Return the [X, Y] coordinate for the center point of the cell that contains the specified text.  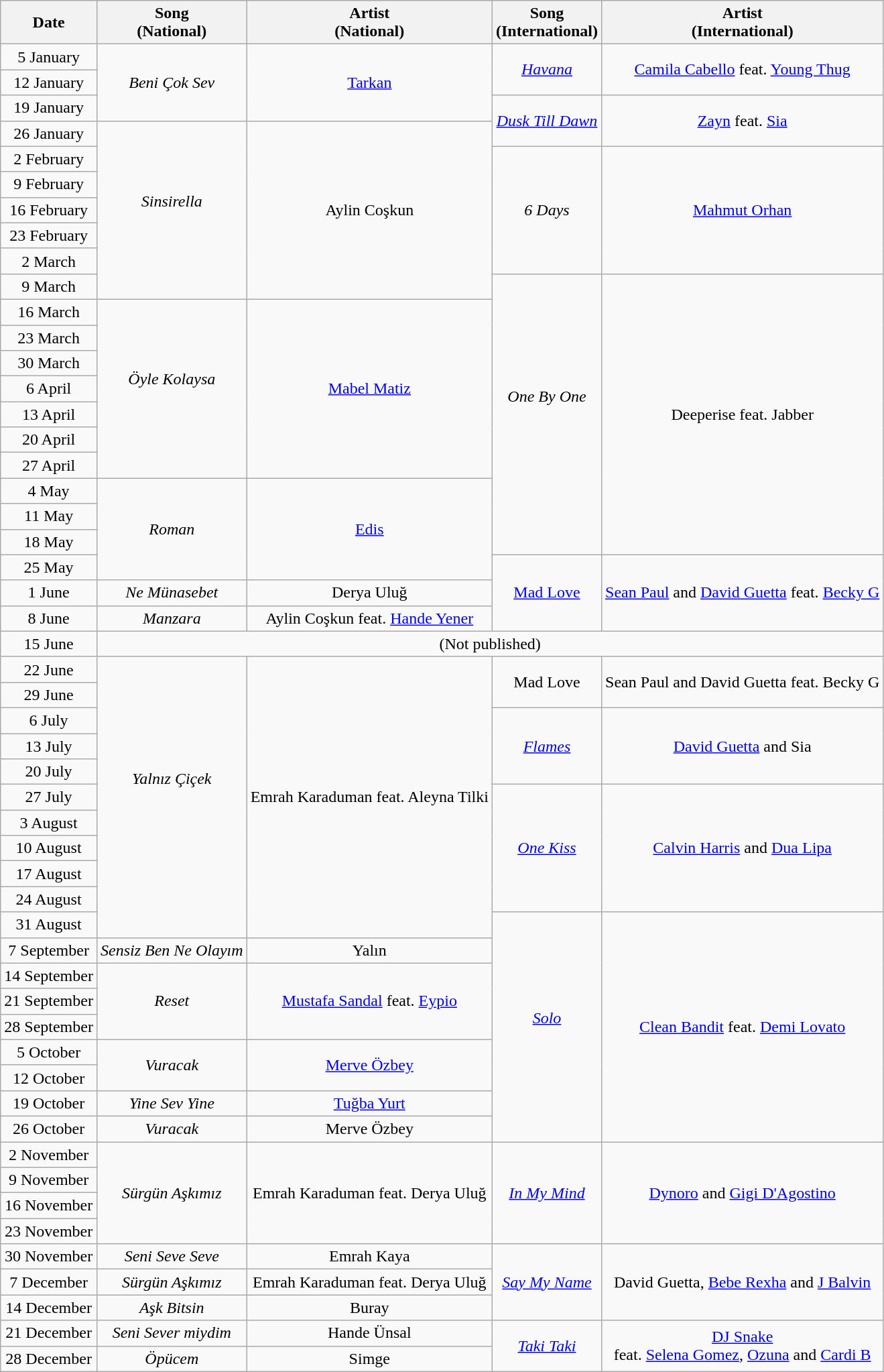
18 May [49, 542]
Edis [369, 529]
Taki Taki [547, 1346]
2 February [49, 159]
26 October [49, 1129]
Öyle Kolaysa [172, 388]
2 March [49, 261]
Artist(National) [369, 23]
Tarkan [369, 82]
19 October [49, 1103]
29 June [49, 695]
9 November [49, 1180]
17 August [49, 874]
Mabel Matiz [369, 388]
7 September [49, 950]
Say My Name [547, 1282]
14 September [49, 976]
Song(International) [547, 23]
Solo [547, 1027]
Camila Cabello feat. Young Thug [743, 70]
Reset [172, 1001]
1 June [49, 593]
21 December [49, 1333]
Manzara [172, 618]
12 January [49, 82]
4 May [49, 491]
(Not published) [489, 644]
Aşk Bitsin [172, 1308]
10 August [49, 848]
Artist (International) [743, 23]
16 November [49, 1206]
27 April [49, 465]
David Guetta and Sia [743, 746]
DJ Snakefeat. Selena Gomez, Ozuna and Cardi B [743, 1346]
7 December [49, 1282]
3 August [49, 823]
Dynoro and Gigi D'Agostino [743, 1192]
30 March [49, 363]
Simge [369, 1359]
Havana [547, 70]
22 June [49, 669]
14 December [49, 1308]
8 June [49, 618]
Mahmut Orhan [743, 210]
5 January [49, 57]
13 July [49, 746]
Seni Seve Seve [172, 1257]
Date [49, 23]
Calvin Harris and Dua Lipa [743, 848]
Roman [172, 529]
25 May [49, 567]
One By One [547, 414]
Deeperise feat. Jabber [743, 414]
Emrah Karaduman feat. Aleyna Tilki [369, 797]
Yine Sev Yine [172, 1103]
6 July [49, 720]
6 April [49, 389]
24 August [49, 899]
20 April [49, 440]
Flames [547, 746]
Aylin Coşkun feat. Hande Yener [369, 618]
20 July [49, 772]
21 September [49, 1001]
Yalın [369, 950]
David Guetta, Bebe Rexha and J Balvin [743, 1282]
Emrah Kaya [369, 1257]
19 January [49, 108]
Hande Ünsal [369, 1333]
15 June [49, 644]
23 February [49, 235]
28 September [49, 1027]
Sensiz Ben Ne Olayım [172, 950]
26 January [49, 133]
9 March [49, 286]
23 November [49, 1231]
2 November [49, 1154]
27 July [49, 797]
Ne Münasebet [172, 593]
Seni Sever miydim [172, 1333]
16 February [49, 210]
Song(National) [172, 23]
28 December [49, 1359]
Zayn feat. Sia [743, 121]
Yalnız Çiçek [172, 797]
6 Days [547, 210]
Buray [369, 1308]
31 August [49, 925]
16 March [49, 312]
One Kiss [547, 848]
In My Mind [547, 1192]
Derya Uluğ [369, 593]
9 February [49, 184]
Clean Bandit feat. Demi Lovato [743, 1027]
30 November [49, 1257]
Sinsirella [172, 210]
Beni Çok Sev [172, 82]
Öpücem [172, 1359]
Tuğba Yurt [369, 1103]
Aylin Coşkun [369, 210]
13 April [49, 414]
12 October [49, 1078]
Dusk Till Dawn [547, 121]
11 May [49, 516]
5 October [49, 1052]
23 March [49, 337]
Mustafa Sandal feat. Eypio [369, 1001]
